Locate the cell with the specified text and output its (x, y) center coordinate. 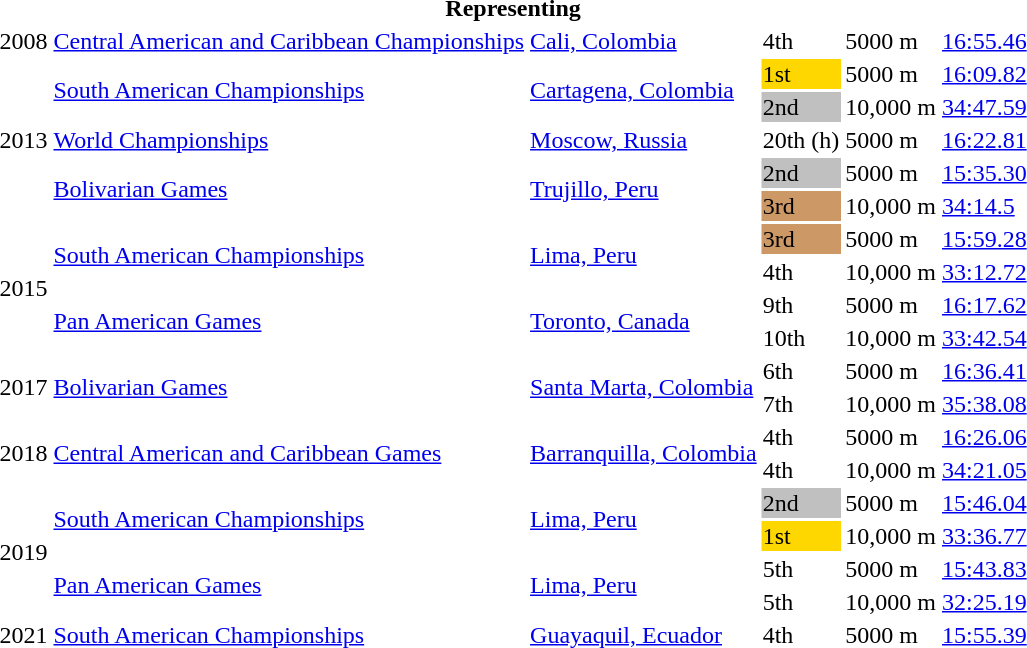
Toronto, Canada (644, 322)
Santa Marta, Colombia (644, 388)
Central American and Caribbean Games (289, 454)
Central American and Caribbean Championships (289, 41)
10th (801, 338)
7th (801, 404)
6th (801, 371)
World Championships (289, 140)
Trujillo, Peru (644, 190)
9th (801, 305)
Cartagena, Colombia (644, 90)
Barranquilla, Colombia (644, 454)
Moscow, Russia (644, 140)
Cali, Colombia (644, 41)
20th (h) (801, 140)
